Scan for the cell matching the given text and deliver its [X, Y] coordinate at center. 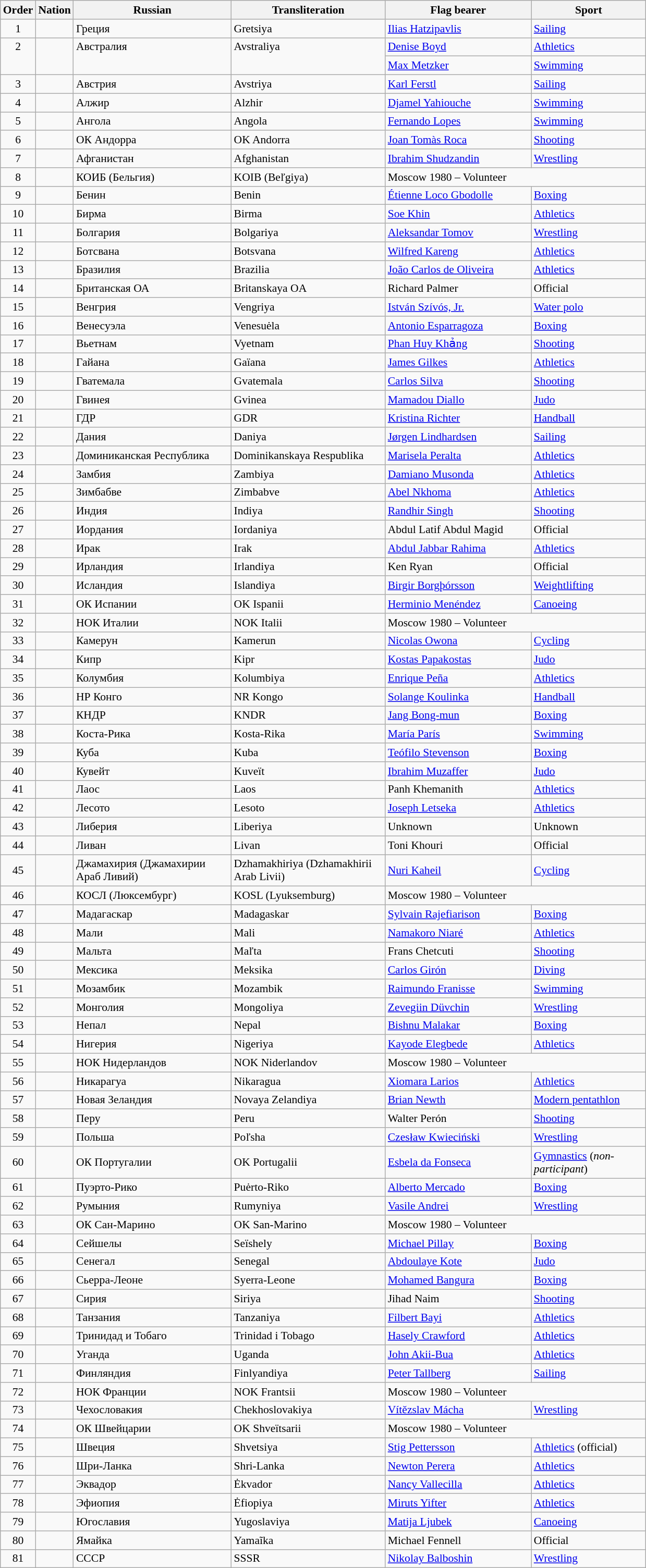
Ирландия [152, 567]
Damiano Musonda [458, 474]
Бирма [152, 214]
Гватемала [152, 381]
Доминиканская Республика [152, 455]
Gvatemala [309, 381]
Angola [309, 121]
Peter Tallberg [458, 1373]
58 [18, 1119]
69 [18, 1336]
ОК Сан-Марино [152, 1225]
Иордания [152, 530]
Dominikanskaya Respublika [309, 455]
6 [18, 140]
Yugoslaviya [309, 1522]
Walter Perón [458, 1119]
Nigeriya [309, 1044]
Австрия [152, 84]
María París [458, 734]
49 [18, 952]
Польша [152, 1137]
Nepal [309, 1026]
István Szívós, Jr. [458, 307]
Alzhir [309, 103]
Diving [589, 970]
Сенегал [152, 1262]
Сейшелы [152, 1243]
25 [18, 492]
Frans Chetcuti [458, 952]
Trinidad i Tobago [309, 1336]
Kamerun [309, 641]
32 [18, 623]
Lesoto [309, 808]
Jang Bong-mun [458, 715]
24 [18, 474]
OK Ispanii [309, 604]
Miruts Yifter [458, 1503]
Вьетнам [152, 344]
Nuri Kaheil [458, 870]
7 [18, 158]
Athletics (official) [589, 1448]
Индия [152, 511]
18 [18, 363]
Kuveït [309, 771]
10 [18, 214]
Carlos Girón [458, 970]
55 [18, 1063]
Esbela da Fonseca [458, 1162]
Raimundo Franisse [458, 989]
Ливан [152, 845]
Перу [152, 1119]
Финляндия [152, 1373]
Ямайка [152, 1540]
Монголия [152, 1007]
Коста-Рика [152, 734]
Мексика [152, 970]
Эфиопия [152, 1503]
Indiya [309, 511]
2 [18, 56]
Benin [309, 195]
Daniya [309, 437]
Венгрия [152, 307]
Enrique Peña [458, 678]
Gvinea [309, 400]
Water polo [589, 307]
Sport [589, 10]
59 [18, 1137]
Hasely Crawford [458, 1336]
56 [18, 1081]
Poľsha [309, 1137]
79 [18, 1522]
Seïshely [309, 1243]
19 [18, 381]
11 [18, 233]
Vyetnam [309, 344]
GDR [309, 418]
Исландия [152, 586]
Livan [309, 845]
71 [18, 1373]
NOK Niderlandov [309, 1063]
Randhir Singh [458, 511]
Болгария [152, 233]
Brian Newth [458, 1100]
76 [18, 1466]
Phan Huy Khảng [458, 344]
61 [18, 1188]
64 [18, 1243]
Лаос [152, 789]
Сьерра-Леоне [152, 1280]
Joseph Letseka [458, 808]
John Akii-Bua [458, 1355]
34 [18, 660]
Transliteration [309, 10]
63 [18, 1225]
Brazilia [309, 270]
44 [18, 845]
74 [18, 1429]
Abdul Jabbar Rahima [458, 548]
Gretsiya [309, 29]
40 [18, 771]
Никарагуа [152, 1081]
52 [18, 1007]
Xiomara Larios [458, 1081]
Бразилия [152, 270]
Novaya Zelandiya [309, 1100]
Botsvana [309, 251]
Nicolas Owona [458, 641]
Birma [309, 214]
Zevegiin Düvchin [458, 1007]
Bishnu Malakar [458, 1026]
Irlandiya [309, 567]
НОК Италии [152, 623]
Syerra-Leone [309, 1280]
Shri-Lanka [309, 1466]
ГДР [152, 418]
Islandiya [309, 586]
Richard Palmer [458, 289]
41 [18, 789]
Venesuėla [309, 326]
36 [18, 697]
Швеция [152, 1448]
Yamaĩka [309, 1540]
Зимбабве [152, 492]
Weightlifting [589, 586]
ОК Португалии [152, 1162]
Djamel Yahiouche [458, 103]
75 [18, 1448]
Russian [152, 10]
Joan Tomàs Roca [458, 140]
Шри-Ланка [152, 1466]
James Gilkes [458, 363]
SSSR [309, 1559]
Wilfred Kareng [458, 251]
Denise Boyd [458, 47]
21 [18, 418]
КОСЛ (Люксембург) [152, 896]
Iordaniya [309, 530]
Mohamed Bangura [458, 1280]
31 [18, 604]
Алжир [152, 103]
Fernando Lopes [458, 121]
Herminio Menéndez [458, 604]
Колумбия [152, 678]
Dzhamakhiriya (Dzhamakhirii Arab Livii) [309, 870]
João Carlos de Oliveira [458, 270]
Kayode Elegbede [458, 1044]
Непал [152, 1026]
Лесото [152, 808]
9 [18, 195]
Mozambik [309, 989]
ОК Андорра [152, 140]
Liberiya [309, 827]
Nikolay Balboshin [458, 1559]
Flag bearer [458, 10]
15 [18, 307]
Rumyniya [309, 1206]
12 [18, 251]
50 [18, 970]
Mali [309, 933]
Britanskaya OA [309, 289]
29 [18, 567]
81 [18, 1559]
30 [18, 586]
1 [18, 29]
51 [18, 989]
Венесуэла [152, 326]
Czesław Kwieciński [458, 1137]
54 [18, 1044]
Bolgariya [309, 233]
KNDR [309, 715]
Ангола [152, 121]
Afghanistan [309, 158]
Kipr [309, 660]
16 [18, 326]
Кипр [152, 660]
67 [18, 1299]
Мальта [152, 952]
Куба [152, 752]
Michael Pillay [458, 1243]
42 [18, 808]
Мали [152, 933]
Maľta [309, 952]
Puėrto-Riko [309, 1188]
Румыния [152, 1206]
Meksika [309, 970]
Ken Ryan [458, 567]
Irak [309, 548]
Ботсвана [152, 251]
Filbert Bayi [458, 1317]
39 [18, 752]
Zambiya [309, 474]
8 [18, 177]
Order [18, 10]
Matija Ljubek [458, 1522]
Zimbabve [309, 492]
43 [18, 827]
Mongoliya [309, 1007]
НОК Нидерландов [152, 1063]
Дания [152, 437]
OK Shveïtsarii [309, 1429]
62 [18, 1206]
Nancy Vallecilla [458, 1485]
НОК Франции [152, 1392]
OK Andorra [309, 140]
47 [18, 915]
Замбия [152, 474]
Abdoulaye Kote [458, 1262]
Michael Fennell [458, 1540]
Сирия [152, 1299]
80 [18, 1540]
Ėkvador [309, 1485]
53 [18, 1026]
Stig Pettersson [458, 1448]
Ibrahim Shudzandin [458, 158]
НР Конго [152, 697]
Carlos Silva [458, 381]
NOK Italii [309, 623]
Либерия [152, 827]
Нигерия [152, 1044]
Abdul Latif Abdul Magid [458, 530]
Тринидад и Тобаго [152, 1336]
Танзания [152, 1317]
Max Metzker [458, 66]
72 [18, 1392]
26 [18, 511]
Aleksandar Tomov [458, 233]
Jihad Naim [458, 1299]
14 [18, 289]
Alberto Mercado [458, 1188]
Kolumbiya [309, 678]
Kosta-Rika [309, 734]
Chekhoslovakiya [309, 1410]
Мадагаскар [152, 915]
Мозамбик [152, 989]
Abel Nkhoma [458, 492]
OK Portugalii [309, 1162]
Gymnastics (non-participant) [589, 1162]
70 [18, 1355]
Laos [309, 789]
Shvetsiya [309, 1448]
45 [18, 870]
Чехословакия [152, 1410]
Новая Зеландия [152, 1100]
68 [18, 1317]
Ėfiopiya [309, 1503]
Toni Khouri [458, 845]
Antonio Esparragoza [458, 326]
Siriya [309, 1299]
5 [18, 121]
Камерун [152, 641]
NOK Frantsii [309, 1392]
OK San-Marino [309, 1225]
NR Kongo [309, 697]
23 [18, 455]
Teófilo Stevenson [458, 752]
Джамахирия (Джамахирии Араб Ливий) [152, 870]
Ilias Hatzipavlis [458, 29]
Vítězslav Mácha [458, 1410]
Kuba [309, 752]
Уганда [152, 1355]
Ирак [152, 548]
Solange Koulinka [458, 697]
Югославия [152, 1522]
13 [18, 270]
Ibrahim Muzaffer [458, 771]
Пуэрто-Рико [152, 1188]
57 [18, 1100]
3 [18, 84]
Modern pentathlon [589, 1100]
KOIB (Beľgiya) [309, 177]
Uganda [309, 1355]
Афганистан [152, 158]
CCCP [152, 1559]
Newton Perera [458, 1466]
Avstriya [309, 84]
33 [18, 641]
37 [18, 715]
КНДР [152, 715]
ОК Швейцарии [152, 1429]
Senegal [309, 1262]
Marisela Peralta [458, 455]
ОК Испании [152, 604]
Karl Ferstl [458, 84]
Kostas Papakostas [458, 660]
Panh Khemanith [458, 789]
Soe Khin [458, 214]
Birgir Borgþórsson [458, 586]
22 [18, 437]
Gaïana [309, 363]
17 [18, 344]
Avstraliya [309, 56]
Mamadou Diallo [458, 400]
65 [18, 1262]
Греция [152, 29]
Sylvain Rajefiarison [458, 915]
Étienne Loco Gbodolle [458, 195]
Namakoro Niaré [458, 933]
Австралия [152, 56]
60 [18, 1162]
Peru [309, 1119]
Madagaskar [309, 915]
20 [18, 400]
Jørgen Lindhardsen [458, 437]
46 [18, 896]
48 [18, 933]
38 [18, 734]
Эквадор [152, 1485]
28 [18, 548]
Tanzaniya [309, 1317]
78 [18, 1503]
35 [18, 678]
Британская ОА [152, 289]
Finlyandiya [309, 1373]
Nation [54, 10]
Vasile Andrei [458, 1206]
Бенин [152, 195]
27 [18, 530]
77 [18, 1485]
Гвинея [152, 400]
Гайана [152, 363]
KOSL (Lyuksemburg) [309, 896]
Vengriya [309, 307]
Nikaragua [309, 1081]
Кувейт [152, 771]
73 [18, 1410]
66 [18, 1280]
Kristina Richter [458, 418]
КОИБ (Бельгия) [152, 177]
4 [18, 103]
